Capture the cell that displays the provided text and extract its [x, y] central coordinate. 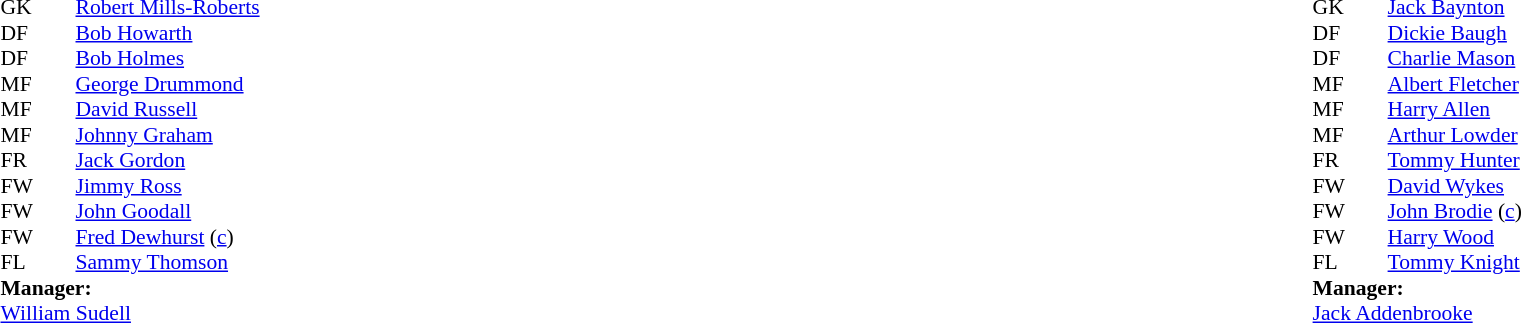
Sammy Thomson [168, 263]
Bob Holmes [168, 59]
Johnny Graham [168, 135]
Fred Dewhurst (c) [168, 237]
Jack Gordon [168, 161]
Bob Howarth [168, 33]
George Drummond [168, 84]
Manager: [130, 288]
John Goodall [168, 211]
Jimmy Ross [168, 186]
David Russell [168, 109]
